From the cell containing the given text, extract its center point as (x, y) coordinate. 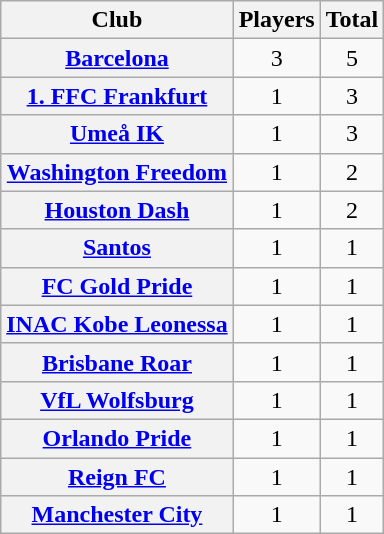
Orlando Pride (117, 438)
Houston Dash (117, 210)
Manchester City (117, 515)
5 (352, 58)
INAC Kobe Leonessa (117, 324)
Players (276, 20)
Brisbane Roar (117, 362)
Total (352, 20)
1. FFC Frankfurt (117, 96)
Club (117, 20)
Santos (117, 248)
VfL Wolfsburg (117, 400)
Umeå IK (117, 134)
Washington Freedom (117, 172)
FC Gold Pride (117, 286)
Barcelona (117, 58)
Reign FC (117, 477)
